Capture the cell that displays the provided text and extract its [X, Y] central coordinate. 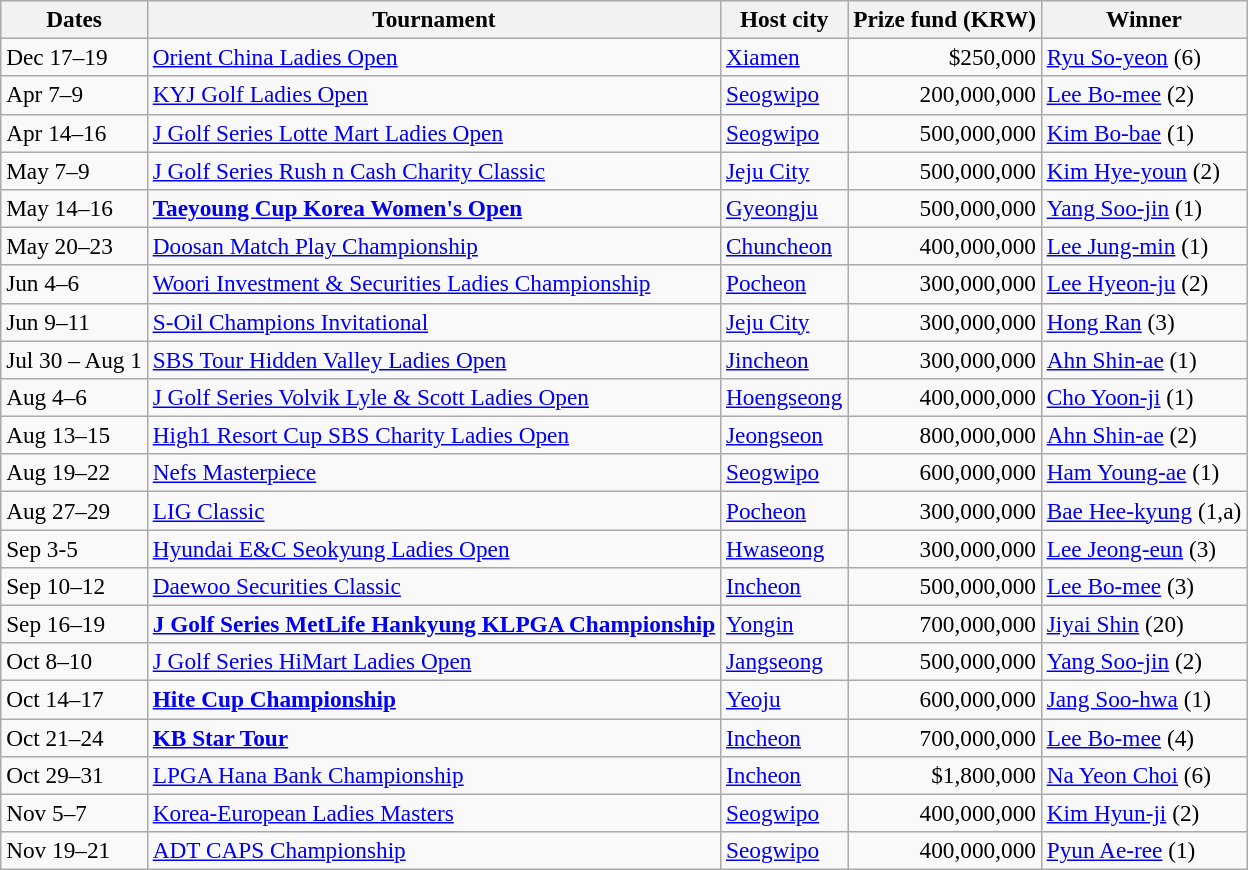
Apr 14–16 [74, 133]
J Golf Series Lotte Mart Ladies Open [434, 133]
Nov 19–21 [74, 850]
ADT CAPS Championship [434, 850]
Orient China Ladies Open [434, 57]
High1 Resort Cup SBS Charity Ladies Open [434, 435]
Chuncheon [784, 246]
Sep 10–12 [74, 586]
May 20–23 [74, 246]
Ahn Shin-ae (1) [1144, 359]
Winner [1144, 19]
KYJ Golf Ladies Open [434, 95]
Lee Bo-mee (3) [1144, 586]
S-Oil Champions Invitational [434, 322]
Bae Hee-kyung (1,a) [1144, 510]
Prize fund (KRW) [945, 19]
May 7–9 [74, 170]
Jeongseon [784, 435]
Hong Ran (3) [1144, 322]
Oct 21–24 [74, 737]
Lee Bo-mee (4) [1144, 737]
Yang Soo-jin (1) [1144, 208]
Pyun Ae-ree (1) [1144, 850]
J Golf Series Rush n Cash Charity Classic [434, 170]
LPGA Hana Bank Championship [434, 775]
Ryu So-yeon (6) [1144, 57]
200,000,000 [945, 95]
Cho Yoon-ji (1) [1144, 397]
Nefs Masterpiece [434, 473]
Gyeongju [784, 208]
Aug 19–22 [74, 473]
J Golf Series Volvik Lyle & Scott Ladies Open [434, 397]
Ham Young-ae (1) [1144, 473]
Kim Bo-bae (1) [1144, 133]
Jiyai Shin (20) [1144, 624]
Oct 14–17 [74, 699]
Hwaseong [784, 548]
Aug 4–6 [74, 397]
Lee Hyeon-ju (2) [1144, 284]
Jangseong [784, 662]
Jang Soo-hwa (1) [1144, 699]
800,000,000 [945, 435]
Kim Hyun-ji (2) [1144, 813]
Hyundai E&C Seokyung Ladies Open [434, 548]
Hoengseong [784, 397]
Host city [784, 19]
KB Star Tour [434, 737]
SBS Tour Hidden Valley Ladies Open [434, 359]
Tournament [434, 19]
Yongin [784, 624]
J Golf Series MetLife Hankyung KLPGA Championship [434, 624]
Na Yeon Choi (6) [1144, 775]
Sep 16–19 [74, 624]
Doosan Match Play Championship [434, 246]
May 14–16 [74, 208]
J Golf Series HiMart Ladies Open [434, 662]
Oct 29–31 [74, 775]
Aug 27–29 [74, 510]
Dates [74, 19]
Nov 5–7 [74, 813]
Woori Investment & Securities Ladies Championship [434, 284]
Kim Hye-youn (2) [1144, 170]
Apr 7–9 [74, 95]
LIG Classic [434, 510]
Xiamen [784, 57]
Lee Bo-mee (2) [1144, 95]
Oct 8–10 [74, 662]
Lee Jeong-eun (3) [1144, 548]
Taeyoung Cup Korea Women's Open [434, 208]
Yang Soo-jin (2) [1144, 662]
Ahn Shin-ae (2) [1144, 435]
Korea-European Ladies Masters [434, 813]
Jun 4–6 [74, 284]
$250,000 [945, 57]
$1,800,000 [945, 775]
Sep 3-5 [74, 548]
Jun 9–11 [74, 322]
Dec 17–19 [74, 57]
Yeoju [784, 699]
Aug 13–15 [74, 435]
Lee Jung-min (1) [1144, 246]
Hite Cup Championship [434, 699]
Jincheon [784, 359]
Daewoo Securities Classic [434, 586]
Jul 30 – Aug 1 [74, 359]
